Identify which cell holds the provided text, then report its [X, Y] central coordinate. 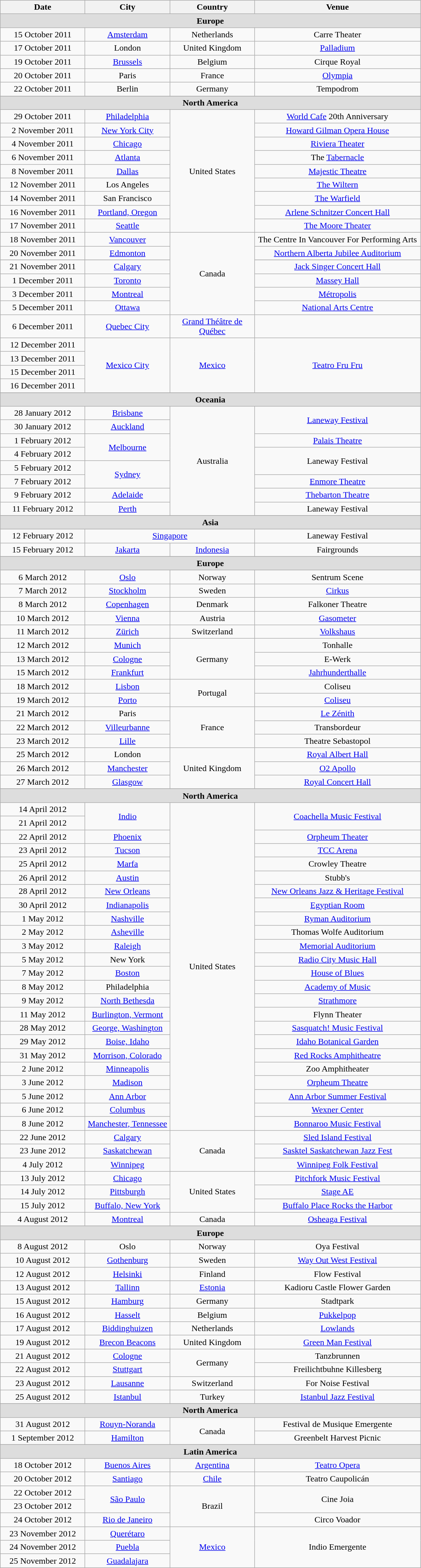
Glasgow [128, 782]
29 May 2012 [43, 1041]
5 June 2012 [43, 1096]
23 June 2012 [43, 1151]
Berlin [128, 89]
Ann Arbor [128, 1096]
18 March 2012 [43, 686]
Singapore [170, 536]
Enmore Theatre [338, 481]
Cirque Royal [338, 62]
Sasktel Saskatchewan Jazz Fest [338, 1151]
23 October 2012 [43, 1506]
28 January 2012 [43, 413]
25 November 2012 [43, 1561]
4 July 2012 [43, 1165]
Fairgrounds [338, 550]
5 December 2011 [43, 308]
Frankfurt [128, 673]
30 January 2012 [43, 427]
Lisbon [128, 686]
Flynn Theater [338, 1014]
Argentina [212, 1465]
Ann Arbor Summer Festival [338, 1096]
Thomas Wolfe Auditorium [338, 932]
Bonnaroo Music Festival [338, 1124]
Cirkus [338, 591]
Saskatchewan [128, 1151]
Freilichtbuhne Killesberg [338, 1369]
Hamburg [128, 1301]
Winnipeg [128, 1165]
Teatro Caupolicán [338, 1479]
Way Out West Festival [338, 1260]
26 April 2012 [43, 878]
25 April 2012 [43, 864]
12 December 2011 [43, 345]
29 October 2011 [43, 116]
Egyptian Room [338, 905]
7 March 2012 [43, 591]
3 June 2012 [43, 1083]
The Centre In Vancouver For Performing Arts [338, 239]
14 July 2012 [43, 1192]
23 November 2012 [43, 1534]
22 March 2012 [43, 727]
Boston [128, 973]
Los Angeles [128, 185]
11 May 2012 [43, 1014]
23 March 2012 [43, 741]
Amsterdam [128, 34]
San Francisco [128, 199]
4 August 2012 [43, 1219]
21 August 2012 [43, 1356]
Winnipeg Folk Festival [338, 1165]
13 December 2011 [43, 358]
21 March 2012 [43, 714]
Portland, Oregon [128, 212]
Brecon Beacons [128, 1342]
23 April 2012 [43, 850]
Guadalajara [128, 1561]
New York City [128, 130]
Tucson [128, 850]
21 April 2012 [43, 823]
Lille [128, 741]
Howard Gilman Opera House [338, 130]
Radio City Music Hall [338, 960]
1 September 2012 [43, 1438]
Biddinghuizen [128, 1329]
Brussels [128, 62]
Nashville [128, 919]
Circo Voador [338, 1520]
Lausanne [128, 1383]
Raleigh [128, 946]
Jack Singer Concert Hall [338, 267]
Quebec City [128, 326]
Atlanta [128, 157]
6 December 2011 [43, 326]
Finland [212, 1274]
Adelaide [128, 495]
Melbourne [128, 447]
The Moore Theater [338, 226]
6 November 2011 [43, 157]
Osheaga Festival [338, 1219]
22 April 2012 [43, 837]
Date [43, 7]
Festival de Musique Emergente [338, 1424]
São Paulo [128, 1499]
E-Werk [338, 659]
Lowlands [338, 1329]
Orpheum Theatre [338, 1083]
Tonhalle [338, 645]
1 May 2012 [43, 919]
The Warfield [338, 199]
Gasometer [338, 618]
23 August 2012 [43, 1383]
Burlington, Vermont [128, 1014]
Pittsburgh [128, 1192]
Manchester [128, 768]
22 October 2011 [43, 89]
9 February 2012 [43, 495]
City [128, 7]
Thebarton Theatre [338, 495]
Le Zénith [338, 714]
Sentrum Scene [338, 577]
Royal Concert Hall [338, 782]
10 August 2012 [43, 1260]
Stage AE [338, 1192]
Copenhagen [128, 604]
Turkey [212, 1397]
Northern Alberta Jubilee Auditorium [338, 253]
Boise, Idaho [128, 1041]
13 March 2012 [43, 659]
15 August 2012 [43, 1301]
Stadtpark [338, 1301]
Oceania [210, 400]
Hamilton [128, 1438]
24 October 2012 [43, 1520]
Hasselt [128, 1315]
8 August 2012 [43, 1246]
Teatro Fru Fru [338, 365]
12 March 2012 [43, 645]
Estonia [212, 1288]
Strathmore [338, 1000]
Buffalo Place Rocks the Harbor [338, 1205]
Seattle [128, 226]
Sasquatch! Music Festival [338, 1028]
Red Rocks Amphitheatre [338, 1055]
1 December 2011 [43, 280]
National Arts Centre [338, 308]
5 May 2012 [43, 960]
Columbus [128, 1110]
Pitchfork Music Festival [338, 1178]
Indio [128, 816]
15 October 2011 [43, 34]
Theatre Sebastopol [338, 741]
For Noise Festival [338, 1383]
Academy of Music [338, 987]
25 August 2012 [43, 1397]
7 February 2012 [43, 481]
8 March 2012 [43, 604]
Greenbelt Harvest Picnic [338, 1438]
2 June 2012 [43, 1069]
Coachella Music Festival [338, 816]
O2 Apollo [338, 768]
Oya Festival [338, 1246]
Tallinn [128, 1288]
Carre Theater [338, 34]
North Bethesda [128, 1000]
Stuttgart [128, 1369]
8 May 2012 [43, 987]
Wexner Center [338, 1110]
3 December 2011 [43, 294]
Phoenix [128, 837]
17 October 2011 [43, 48]
Istanbul Jazz Festival [338, 1397]
21 November 2011 [43, 267]
17 November 2011 [43, 226]
3 May 2012 [43, 946]
20 November 2011 [43, 253]
Stockholm [128, 591]
House of Blues [338, 973]
Ryman Auditorium [338, 919]
Madison [128, 1083]
Gothenburg [128, 1260]
Cine Joia [338, 1499]
Indonesia [212, 550]
2 May 2012 [43, 932]
Green Man Festival [338, 1342]
20 October 2012 [43, 1479]
1 February 2012 [43, 440]
22 June 2012 [43, 1137]
22 October 2012 [43, 1492]
Royal Albert Hall [338, 755]
Marfa [128, 864]
26 March 2012 [43, 768]
Rio de Janeiro [128, 1520]
Brazil [212, 1506]
The Tabernacle [338, 157]
Métropolis [338, 294]
Puebla [128, 1547]
Sled Island Festival [338, 1137]
18 October 2012 [43, 1465]
8 November 2011 [43, 171]
Pukkelpop [338, 1315]
Falkoner Theatre [338, 604]
New Orleans Jazz & Heritage Festival [338, 891]
World Cafe 20th Anniversary [338, 116]
31 August 2012 [43, 1424]
12 November 2011 [43, 185]
4 February 2012 [43, 454]
13 July 2012 [43, 1178]
11 February 2012 [43, 509]
Stubb's [338, 878]
Porto [128, 700]
Vienna [128, 618]
Munich [128, 645]
18 November 2011 [43, 239]
5 February 2012 [43, 468]
Edmonton [128, 253]
11 March 2012 [43, 632]
Querétaro [128, 1534]
Santiago [128, 1479]
Asheville [128, 932]
12 February 2012 [43, 536]
Orpheum Theater [338, 837]
George, Washington [128, 1028]
30 April 2012 [43, 905]
Istanbul [128, 1397]
Denmark [212, 604]
7 May 2012 [43, 973]
Rouyn-Noranda [128, 1424]
15 July 2012 [43, 1205]
17 August 2012 [43, 1329]
25 March 2012 [43, 755]
Austria [212, 618]
6 June 2012 [43, 1110]
Tempodrom [338, 89]
Vancouver [128, 239]
12 August 2012 [43, 1274]
15 December 2011 [43, 372]
Mexico City [128, 365]
28 May 2012 [43, 1028]
10 March 2012 [43, 618]
Teatro Opera [338, 1465]
19 March 2012 [43, 700]
28 April 2012 [43, 891]
Portugal [212, 693]
Minneapolis [128, 1069]
Kadioru Castle Flower Garden [338, 1288]
Olympia [338, 75]
Ottawa [128, 308]
15 March 2012 [43, 673]
14 April 2012 [43, 809]
16 November 2011 [43, 212]
Buffalo, New York [128, 1205]
Latin America [210, 1451]
6 March 2012 [43, 577]
The Wiltern [338, 185]
16 August 2012 [43, 1315]
New Orleans [128, 891]
4 November 2011 [43, 144]
14 November 2011 [43, 199]
Tanzbrunnen [338, 1356]
Transbordeur [338, 727]
Country [212, 7]
31 May 2012 [43, 1055]
Australia [212, 461]
2 November 2011 [43, 130]
Toronto [128, 280]
Idaho Botanical Garden [338, 1041]
Riviera Theater [338, 144]
24 November 2012 [43, 1547]
Jakarta [128, 550]
19 October 2011 [43, 62]
Arlene Schnitzer Concert Hall [338, 212]
Grand Théâtre de Québec [212, 326]
Zürich [128, 632]
Flow Festival [338, 1274]
Morrison, Colorado [128, 1055]
16 December 2011 [43, 386]
Venue [338, 7]
Brisbane [128, 413]
Chile [212, 1479]
Indio Emergente [338, 1547]
Memorial Auditorium [338, 946]
27 March 2012 [43, 782]
19 August 2012 [43, 1342]
Perth [128, 509]
Dallas [128, 171]
TCC Arena [338, 850]
Volkshaus [338, 632]
Majestic Theatre [338, 171]
Manchester, Tennessee [128, 1124]
Sydney [128, 475]
Zoo Amphitheater [338, 1069]
Jahrhunderthalle [338, 673]
Austin [128, 878]
Auckland [128, 427]
20 October 2011 [43, 75]
Palais Theatre [338, 440]
15 February 2012 [43, 550]
13 August 2012 [43, 1288]
Helsinki [128, 1274]
Palladium [338, 48]
22 August 2012 [43, 1369]
Asia [210, 522]
Villeurbanne [128, 727]
Massey Hall [338, 280]
9 May 2012 [43, 1000]
8 June 2012 [43, 1124]
Indianapolis [128, 905]
Buenos Aires [128, 1465]
New York [128, 960]
Crowley Theatre [338, 864]
